Find where the given text appears and provide that cell's center as (x, y) coordinate. 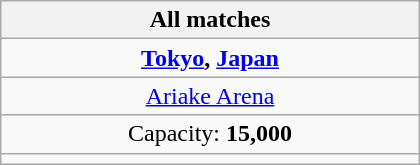
Capacity: 15,000 (210, 134)
Ariake Arena (210, 96)
All matches (210, 20)
Tokyo, Japan (210, 58)
